Extract the (x, y) coordinate from the center of the cell holding the provided text.  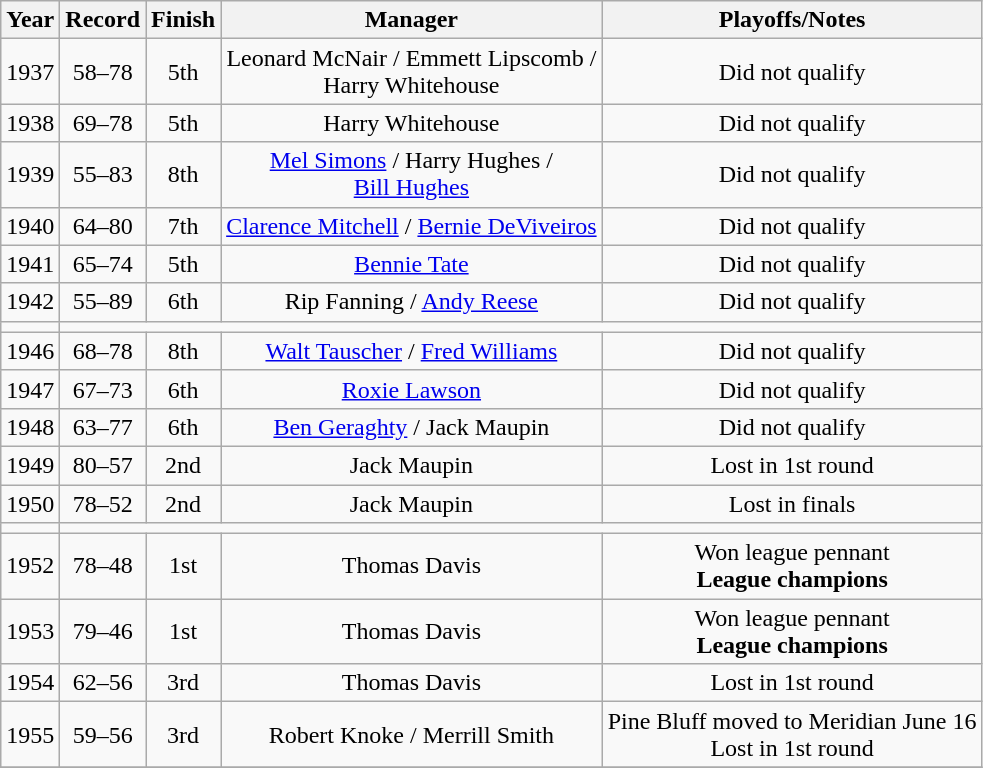
Robert Knoke / Merrill Smith (412, 734)
Leonard McNair / Emmett Lipscomb / Harry Whitehouse (412, 72)
1946 (30, 351)
Roxie Lawson (412, 389)
Rip Fanning / Andy Reese (412, 302)
1949 (30, 465)
67–73 (103, 389)
1952 (30, 566)
Bennie Tate (412, 264)
Finish (184, 20)
Pine Bluff moved to Meridian June 16Lost in 1st round (792, 734)
1940 (30, 226)
7th (184, 226)
78–52 (103, 503)
79–46 (103, 632)
Manager (412, 20)
Ben Geraghty / Jack Maupin (412, 427)
62–56 (103, 683)
1939 (30, 174)
1942 (30, 302)
1954 (30, 683)
1950 (30, 503)
55–89 (103, 302)
58–78 (103, 72)
63–77 (103, 427)
Record (103, 20)
1941 (30, 264)
1948 (30, 427)
Year (30, 20)
1938 (30, 123)
78–48 (103, 566)
65–74 (103, 264)
1953 (30, 632)
55–83 (103, 174)
1955 (30, 734)
Playoffs/Notes (792, 20)
Lost in finals (792, 503)
80–57 (103, 465)
59–56 (103, 734)
64–80 (103, 226)
68–78 (103, 351)
Harry Whitehouse (412, 123)
Clarence Mitchell / Bernie DeViveiros (412, 226)
Mel Simons / Harry Hughes / Bill Hughes (412, 174)
Walt Tauscher / Fred Williams (412, 351)
1947 (30, 389)
69–78 (103, 123)
1937 (30, 72)
